Pinpoint the cell where the given text exists, returning its (x, y) midpoint coordinate. 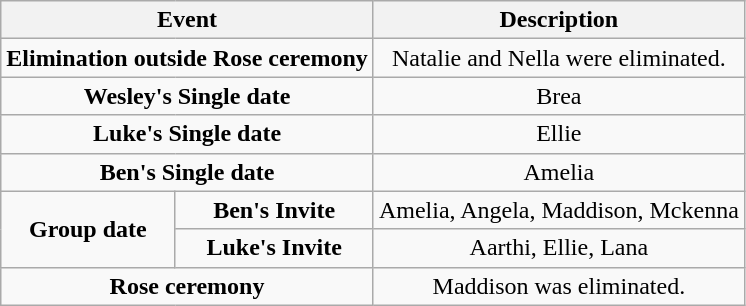
Event (188, 20)
Brea (558, 96)
Ellie (558, 134)
Luke's Single date (188, 134)
Natalie and Nella were eliminated. (558, 58)
Maddison was eliminated. (558, 286)
Ben's Single date (188, 172)
Rose ceremony (188, 286)
Description (558, 20)
Wesley's Single date (188, 96)
Aarthi, Ellie, Lana (558, 248)
Luke's Invite (274, 248)
Amelia, Angela, Maddison, Mckenna (558, 210)
Elimination outside Rose ceremony (188, 58)
Group date (88, 229)
Ben's Invite (274, 210)
Amelia (558, 172)
